Locate the cell with the specified text and output its [X, Y] center coordinate. 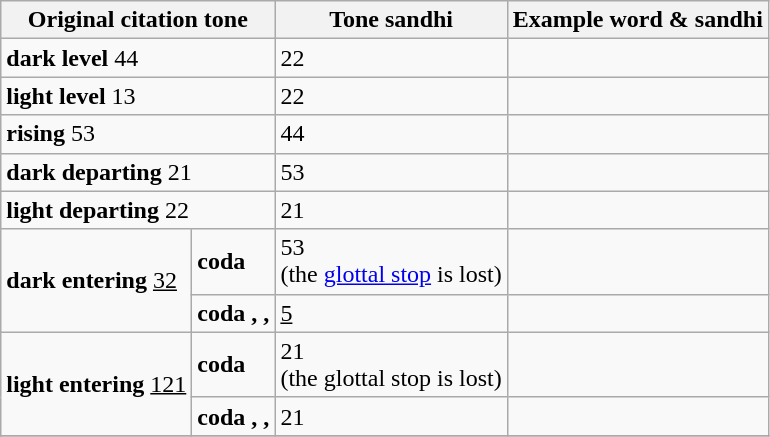
Tone sandhi [391, 20]
Example word & sandhi [638, 20]
rising 53 [138, 134]
44 [391, 134]
21(the glottal stop is lost) [391, 364]
53 [391, 172]
dark entering 32 [96, 280]
Original citation tone [138, 20]
light entering 121 [96, 384]
dark departing 21 [138, 172]
dark level 44 [138, 58]
light level 13 [138, 96]
5 [391, 313]
53(the glottal stop is lost) [391, 262]
light departing 22 [138, 210]
